Locate the cell with the specified text and output its (x, y) center coordinate. 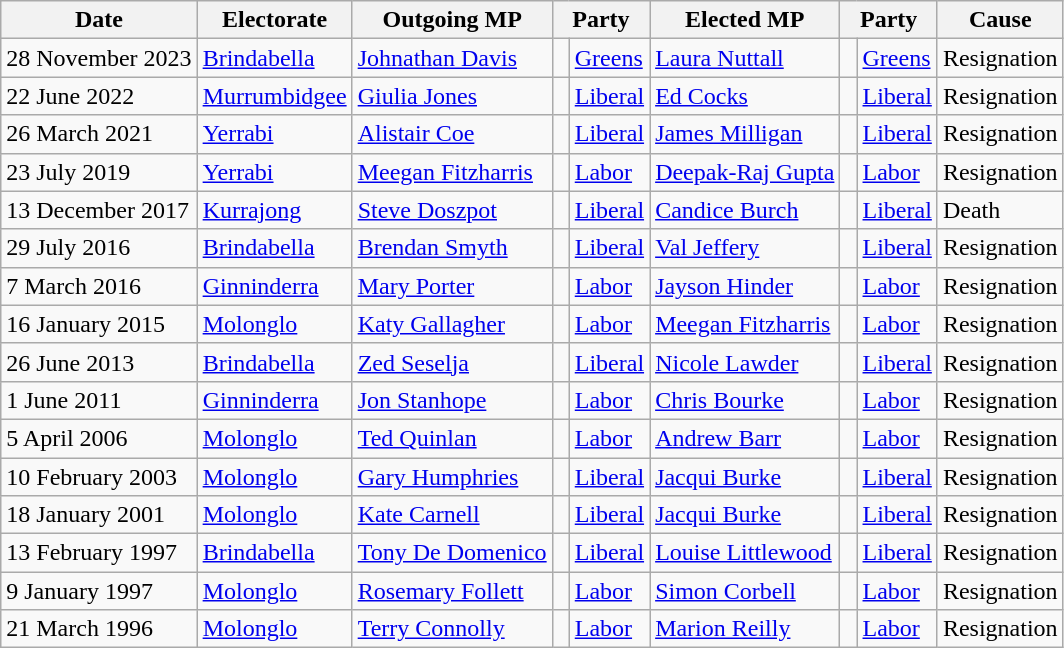
Laura Nuttall (745, 58)
James Milligan (745, 134)
Rosemary Follett (452, 591)
Brendan Smyth (452, 248)
13 December 2017 (99, 210)
Jayson Hinder (745, 286)
26 June 2013 (99, 362)
Alistair Coe (452, 134)
Louise Littlewood (745, 553)
22 June 2022 (99, 96)
Jon Stanhope (452, 400)
23 July 2019 (99, 172)
Kate Carnell (452, 515)
16 January 2015 (99, 324)
Murrumbidgee (274, 96)
26 March 2021 (99, 134)
Ted Quinlan (452, 438)
Cause (1000, 20)
Johnathan Davis (452, 58)
Gary Humphries (452, 477)
Zed Seselja (452, 362)
Death (1000, 210)
Date (99, 20)
7 March 2016 (99, 286)
Chris Bourke (745, 400)
Elected MP (745, 20)
Electorate (274, 20)
Marion Reilly (745, 629)
Andrew Barr (745, 438)
Candice Burch (745, 210)
Nicole Lawder (745, 362)
Mary Porter (452, 286)
9 January 1997 (99, 591)
Deepak-Raj Gupta (745, 172)
1 June 2011 (99, 400)
5 April 2006 (99, 438)
28 November 2023 (99, 58)
Terry Connolly (452, 629)
Kurrajong (274, 210)
13 February 1997 (99, 553)
10 February 2003 (99, 477)
Val Jeffery (745, 248)
Giulia Jones (452, 96)
18 January 2001 (99, 515)
Outgoing MP (452, 20)
Ed Cocks (745, 96)
29 July 2016 (99, 248)
Katy Gallagher (452, 324)
Steve Doszpot (452, 210)
Simon Corbell (745, 591)
21 March 1996 (99, 629)
Tony De Domenico (452, 553)
